Determine the (X, Y) coordinate at the center of the cell enclosing the given text.  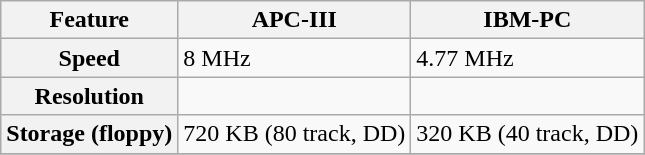
Resolution (90, 96)
Speed (90, 58)
IBM-PC (528, 20)
720 KB (80 track, DD) (294, 134)
APC-III (294, 20)
Storage (floppy) (90, 134)
8 MHz (294, 58)
320 KB (40 track, DD) (528, 134)
4.77 MHz (528, 58)
Feature (90, 20)
